Search for the cell housing the specified text and yield its (X, Y) center coordinate. 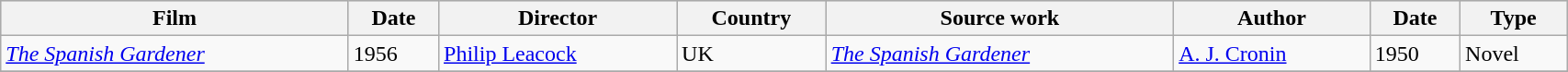
Philip Leacock (558, 54)
1956 (393, 54)
A. J. Cronin (1272, 54)
Director (558, 18)
Author (1272, 18)
Novel (1514, 54)
Country (751, 18)
Film (175, 18)
Source work (999, 18)
UK (751, 54)
Type (1514, 18)
1950 (1415, 54)
